Scan for the cell matching the given text and deliver its [x, y] coordinate at center. 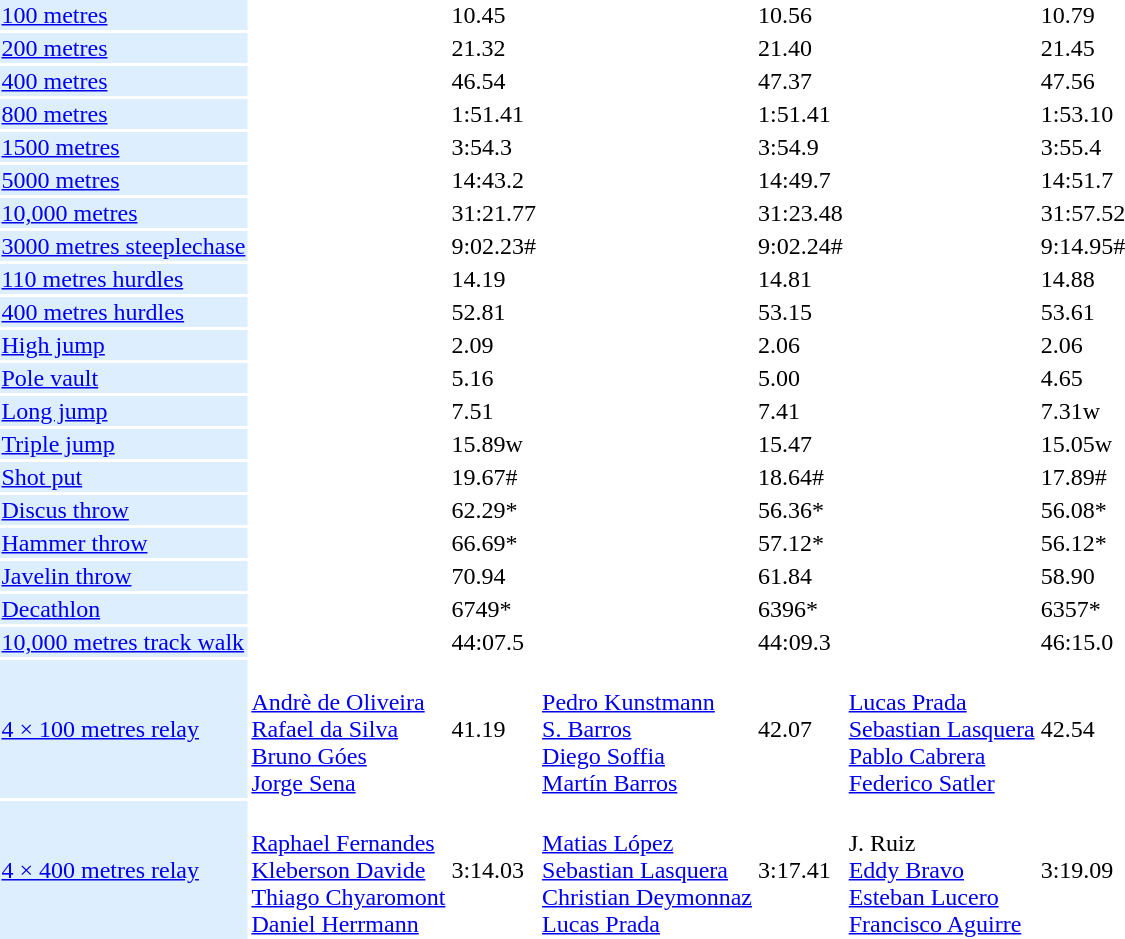
200 metres [124, 48]
42.07 [801, 729]
800 metres [124, 114]
7.41 [801, 411]
14:43.2 [494, 180]
14:49.7 [801, 180]
J. RuizEddy BravoEsteban LuceroFrancisco Aguirre [942, 870]
Discus throw [124, 510]
4 × 400 metres relay [124, 870]
18.64# [801, 477]
31:21.77 [494, 213]
41.19 [494, 729]
61.84 [801, 576]
2.09 [494, 345]
Shot put [124, 477]
10,000 metres track walk [124, 642]
400 metres hurdles [124, 312]
3:54.3 [494, 147]
Long jump [124, 411]
3:17.41 [801, 870]
66.69* [494, 543]
44:09.3 [801, 642]
56.36* [801, 510]
62.29* [494, 510]
7.51 [494, 411]
Decathlon [124, 609]
Hammer throw [124, 543]
Pedro KunstmannS. BarrosDiego SoffiaMartín Barros [648, 729]
Pole vault [124, 378]
1500 metres [124, 147]
53.15 [801, 312]
70.94 [494, 576]
15.89w [494, 444]
21.32 [494, 48]
44:07.5 [494, 642]
3:54.9 [801, 147]
3:14.03 [494, 870]
Raphael FernandesKleberson DavideThiago ChyaromontDaniel Herrmann [348, 870]
57.12* [801, 543]
19.67# [494, 477]
6749* [494, 609]
46.54 [494, 81]
14.81 [801, 279]
Lucas PradaSebastian LasqueraPablo CabreraFederico Satler [942, 729]
100 metres [124, 15]
5.16 [494, 378]
10.45 [494, 15]
10,000 metres [124, 213]
Javelin throw [124, 576]
9:02.24# [801, 246]
4 × 100 metres relay [124, 729]
6396* [801, 609]
47.37 [801, 81]
14.19 [494, 279]
52.81 [494, 312]
10.56 [801, 15]
Matias LópezSebastian LasqueraChristian DeymonnazLucas Prada [648, 870]
Triple jump [124, 444]
110 metres hurdles [124, 279]
Andrè de OliveiraRafael da SilvaBruno GóesJorge Sena [348, 729]
31:23.48 [801, 213]
High jump [124, 345]
15.47 [801, 444]
400 metres [124, 81]
5000 metres [124, 180]
9:02.23# [494, 246]
3000 metres steeplechase [124, 246]
5.00 [801, 378]
2.06 [801, 345]
21.40 [801, 48]
